Extract the (X, Y) coordinate from the center of the cell holding the provided text.  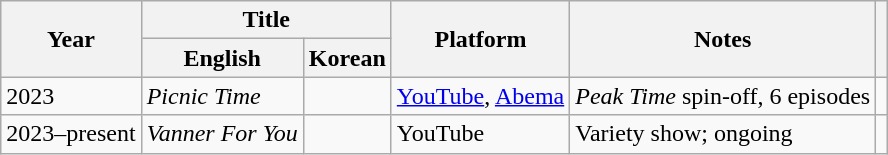
Notes (723, 39)
2023–present (71, 134)
Title (266, 20)
Variety show; ongoing (723, 134)
Korean (347, 58)
YouTube, Abema (480, 96)
English (222, 58)
Vanner For You (222, 134)
2023 (71, 96)
Year (71, 39)
YouTube (480, 134)
Picnic Time (222, 96)
Peak Time spin-off, 6 episodes (723, 96)
Platform (480, 39)
